Capture the cell that displays the provided text and extract its [x, y] central coordinate. 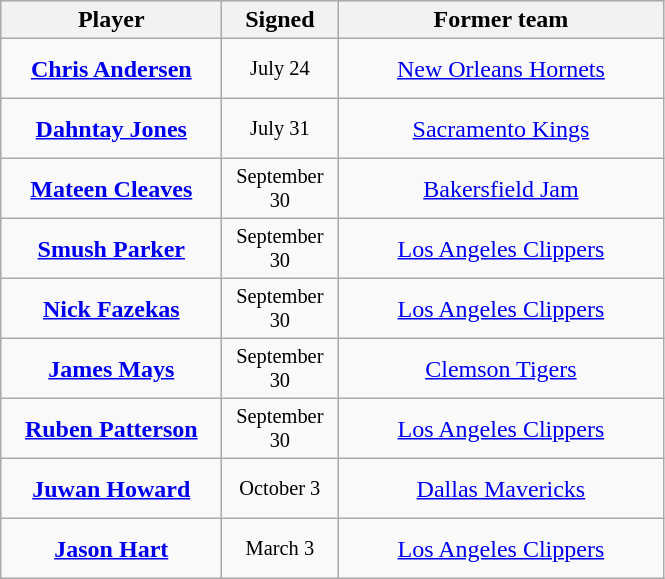
Dallas Mavericks [501, 489]
Clemson Tigers [501, 369]
Dahntay Jones [112, 129]
Player [112, 20]
Bakersfield Jam [501, 189]
Jason Hart [112, 549]
July 24 [280, 69]
Juwan Howard [112, 489]
Ruben Patterson [112, 429]
Chris Andersen [112, 69]
James Mays [112, 369]
July 31 [280, 129]
New Orleans Hornets [501, 69]
Signed [280, 20]
Smush Parker [112, 249]
Mateen Cleaves [112, 189]
Former team [501, 20]
October 3 [280, 489]
March 3 [280, 549]
Sacramento Kings [501, 129]
Nick Fazekas [112, 309]
